For the text-containing cell, return its midpoint in [x, y] coordinate format. 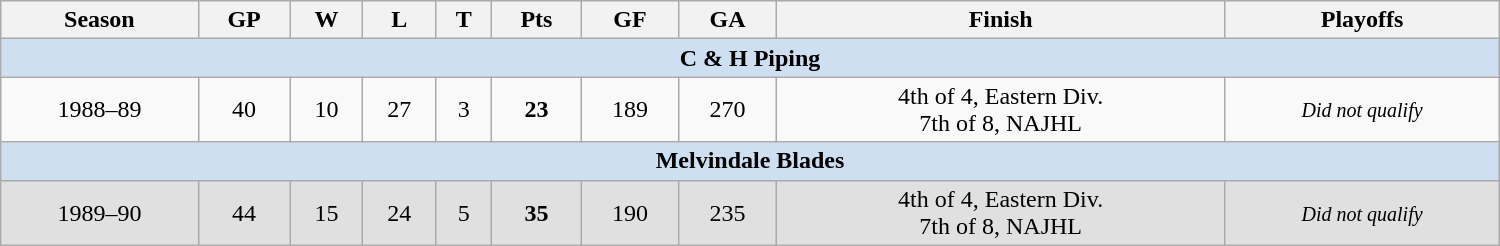
Season [100, 20]
3 [464, 110]
1989–90 [100, 212]
40 [244, 110]
10 [326, 110]
235 [728, 212]
C & H Piping [750, 58]
35 [536, 212]
15 [326, 212]
W [326, 20]
189 [630, 110]
GA [728, 20]
Pts [536, 20]
190 [630, 212]
L [400, 20]
GP [244, 20]
T [464, 20]
23 [536, 110]
GF [630, 20]
1988–89 [100, 110]
270 [728, 110]
Melvindale Blades [750, 161]
Playoffs [1362, 20]
27 [400, 110]
5 [464, 212]
44 [244, 212]
Finish [1000, 20]
24 [400, 212]
